Identify which cell holds the provided text, then report its [x, y] central coordinate. 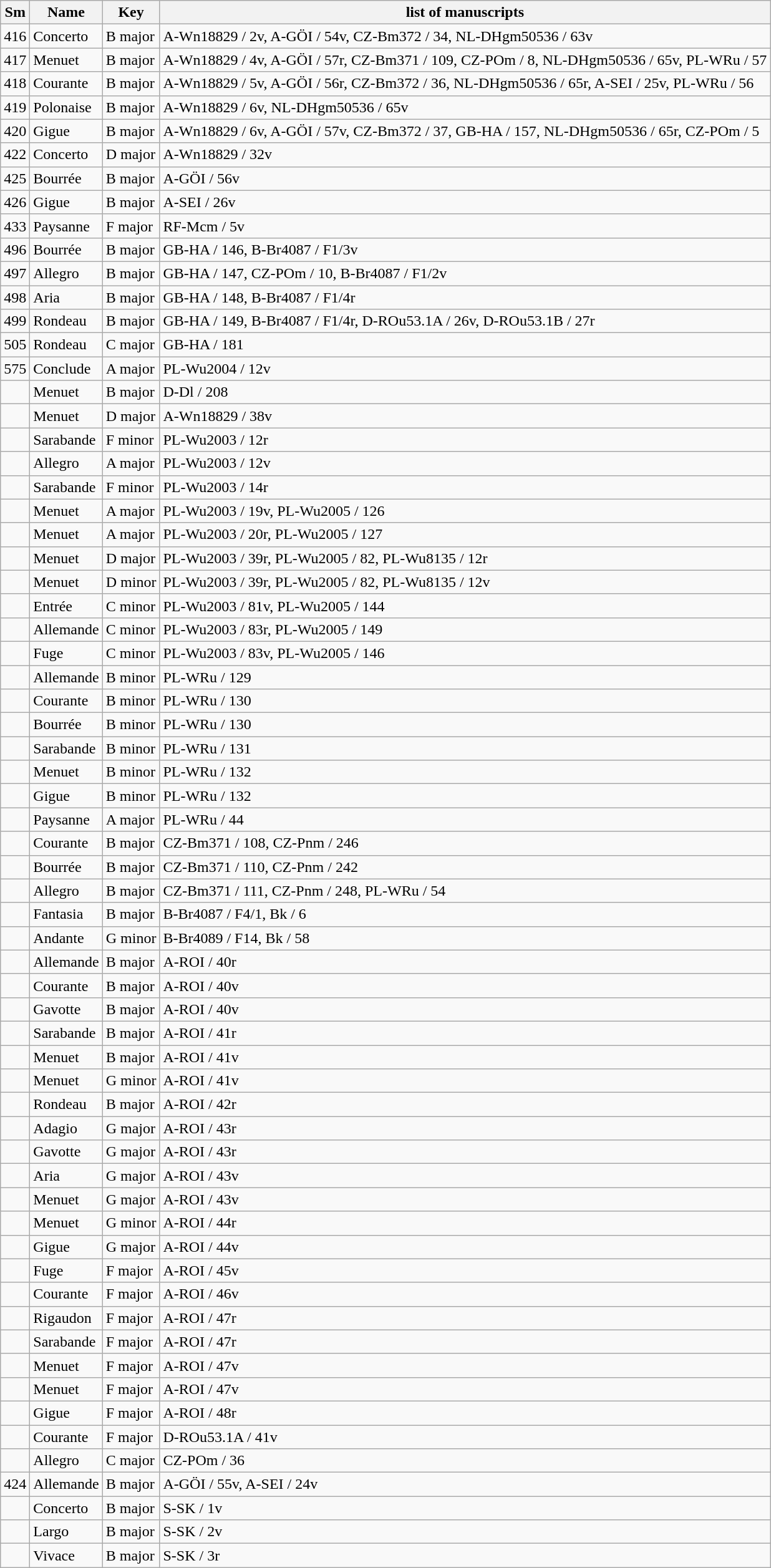
A-ROI / 46v [465, 1294]
A-ROI / 44v [465, 1247]
Sm [15, 12]
Polonaise [66, 107]
PL-Wu2003 / 83v, PL-Wu2005 / 146 [465, 653]
PL-Wu2003 / 83r, PL-Wu2005 / 149 [465, 629]
PL-Wu2003 / 81v, PL-Wu2005 / 144 [465, 606]
A-Wn18829 / 32v [465, 155]
A-ROI / 48r [465, 1413]
A-Wn18829 / 6v, A-GÖI / 57v, CZ-Bm372 / 37, GB-HA / 157, NL-DHgm50536 / 65r, CZ-POm / 5 [465, 131]
S-SK / 2v [465, 1532]
PL-Wu2003 / 12v [465, 463]
Key [131, 12]
A-GÖI / 56v [465, 178]
PL-Wu2004 / 12v [465, 369]
PL-Wu2003 / 39r, PL-Wu2005 / 82, PL-Wu8135 / 12r [465, 558]
433 [15, 226]
A-ROI / 44r [465, 1223]
A-GÖI / 55v, A-SEI / 24v [465, 1484]
A-ROI / 45v [465, 1270]
Andante [66, 938]
420 [15, 131]
A-SEI / 26v [465, 202]
PL-Wu2003 / 14r [465, 487]
419 [15, 107]
PL-Wu2003 / 12r [465, 440]
A-Wn18829 / 38v [465, 416]
Conclude [66, 369]
GB-HA / 146, B-Br4087 / F1/3v [465, 249]
424 [15, 1484]
CZ-Bm371 / 108, CZ-Pnm / 246 [465, 843]
A-Wn18829 / 4v, A-GÖI / 57r, CZ-Bm371 / 109, CZ-POm / 8, NL-DHgm50536 / 65v, PL-WRu / 57 [465, 60]
416 [15, 36]
505 [15, 345]
GB-HA / 148, B-Br4087 / F1/4r [465, 298]
426 [15, 202]
D-Dl / 208 [465, 392]
Fantasia [66, 914]
PL-Wu2003 / 39r, PL-Wu2005 / 82, PL-Wu8135 / 12v [465, 582]
A-Wn18829 / 5v, A-GÖI / 56r, CZ-Bm372 / 36, NL-DHgm50536 / 65r, A-SEI / 25v, PL-WRu / 56 [465, 84]
Entrée [66, 606]
499 [15, 321]
B-Br4089 / F14, Bk / 58 [465, 938]
497 [15, 273]
PL-Wu2003 / 20r, PL-Wu2005 / 127 [465, 535]
A-Wn18829 / 6v, NL-DHgm50536 / 65v [465, 107]
GB-HA / 181 [465, 345]
A-ROI / 40r [465, 962]
D-ROu53.1A / 41v [465, 1436]
575 [15, 369]
Name [66, 12]
S-SK / 3r [465, 1556]
496 [15, 249]
CZ-Bm371 / 110, CZ-Pnm / 242 [465, 867]
B-Br4087 / F4/1, Bk / 6 [465, 914]
A-Wn18829 / 2v, A-GÖI / 54v, CZ-Bm372 / 34, NL-DHgm50536 / 63v [465, 36]
417 [15, 60]
D minor [131, 582]
425 [15, 178]
PL-Wu2003 / 19v, PL-Wu2005 / 126 [465, 511]
Vivace [66, 1556]
Rigaudon [66, 1318]
Adagio [66, 1128]
PL-WRu / 44 [465, 820]
Largo [66, 1532]
GB-HA / 147, CZ-POm / 10, B-Br4087 / F1/2v [465, 273]
A-ROI / 42r [465, 1105]
PL-WRu / 131 [465, 748]
CZ-POm / 36 [465, 1461]
422 [15, 155]
418 [15, 84]
S-SK / 1v [465, 1508]
PL-WRu / 129 [465, 677]
498 [15, 298]
CZ-Bm371 / 111, CZ-Pnm / 248, PL-WRu / 54 [465, 891]
RF-Mcm / 5v [465, 226]
A-ROI / 41r [465, 1033]
GB-HA / 149, B-Br4087 / F1/4r, D-ROu53.1A / 26v, D-ROu53.1B / 27r [465, 321]
list of manuscripts [465, 12]
